Return the (X, Y) coordinate for the center point of the cell that contains the specified text.  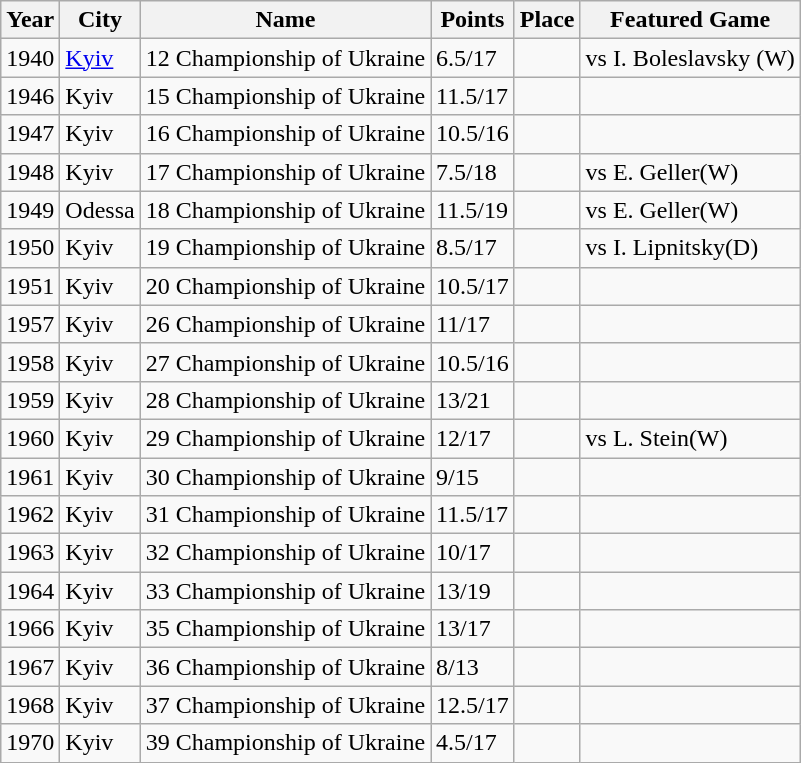
Year (30, 20)
1968 (30, 705)
1950 (30, 248)
1964 (30, 591)
6.5/17 (473, 58)
10.5/17 (473, 286)
vs I. Boleslavsky (W) (690, 58)
Name (285, 20)
31 Championship of Ukraine (285, 515)
1963 (30, 553)
11.5/19 (473, 210)
1948 (30, 172)
1957 (30, 324)
17 Championship of Ukraine (285, 172)
Odessa (100, 210)
12.5/17 (473, 705)
9/15 (473, 477)
12/17 (473, 438)
13/19 (473, 591)
1951 (30, 286)
1966 (30, 629)
20 Championship of Ukraine (285, 286)
39 Championship of Ukraine (285, 743)
1946 (30, 96)
Featured Game (690, 20)
7.5/18 (473, 172)
19 Championship of Ukraine (285, 248)
15 Championship of Ukraine (285, 96)
8/13 (473, 667)
4.5/17 (473, 743)
1960 (30, 438)
8.5/17 (473, 248)
Place (547, 20)
10/17 (473, 553)
12 Championship of Ukraine (285, 58)
1947 (30, 134)
vs I. Lipnitsky(D) (690, 248)
1961 (30, 477)
1940 (30, 58)
29 Championship of Ukraine (285, 438)
1959 (30, 400)
13/17 (473, 629)
1967 (30, 667)
13/21 (473, 400)
11/17 (473, 324)
32 Championship of Ukraine (285, 553)
28 Championship of Ukraine (285, 400)
1958 (30, 362)
1949 (30, 210)
27 Championship of Ukraine (285, 362)
Points (473, 20)
vs L. Stein(W) (690, 438)
16 Championship of Ukraine (285, 134)
18 Championship of Ukraine (285, 210)
30 Championship of Ukraine (285, 477)
26 Championship of Ukraine (285, 324)
36 Championship of Ukraine (285, 667)
37 Championship of Ukraine (285, 705)
33 Championship of Ukraine (285, 591)
City (100, 20)
1962 (30, 515)
35 Championship of Ukraine (285, 629)
1970 (30, 743)
